Detect which cell encompasses the target text, then output its (x, y) center coordinate. 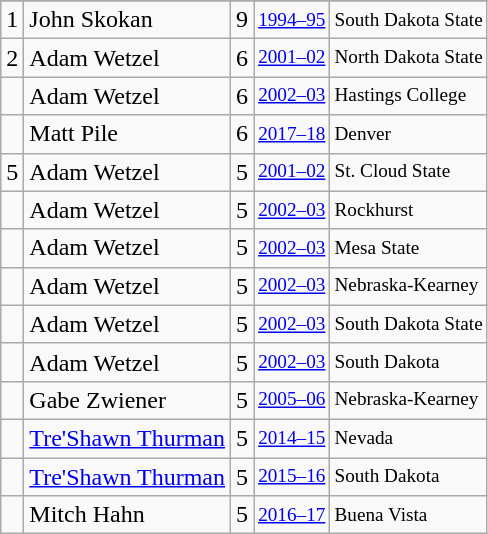
Hastings College (408, 96)
2016–17 (292, 515)
Mesa State (408, 248)
Rockhurst (408, 210)
St. Cloud State (408, 172)
1994–95 (292, 20)
Nevada (408, 438)
Buena Vista (408, 515)
2015–16 (292, 477)
North Dakota State (408, 58)
John Skokan (128, 20)
2 (12, 58)
Matt Pile (128, 134)
2014–15 (292, 438)
1 (12, 20)
Mitch Hahn (128, 515)
9 (242, 20)
Denver (408, 134)
2017–18 (292, 134)
2005–06 (292, 400)
Gabe Zwiener (128, 400)
